Return [X, Y] of the center of cell containing provided text 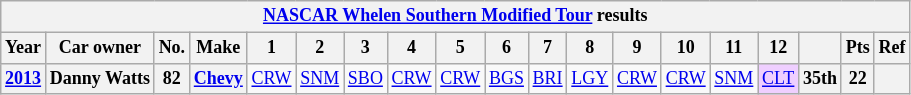
Car owner [100, 48]
BRI [548, 78]
Make [218, 48]
SBO [366, 78]
2013 [24, 78]
2 [320, 48]
5 [460, 48]
10 [686, 48]
4 [412, 48]
CLT [778, 78]
Year [24, 48]
Ref [892, 48]
No. [172, 48]
3 [366, 48]
LGY [590, 78]
NASCAR Whelen Southern Modified Tour results [456, 16]
BGS [507, 78]
Danny Watts [100, 78]
6 [507, 48]
8 [590, 48]
82 [172, 78]
Pts [858, 48]
1 [272, 48]
12 [778, 48]
Chevy [218, 78]
22 [858, 78]
9 [638, 48]
11 [734, 48]
35th [820, 78]
7 [548, 48]
